Pinpoint the cell where the given text exists, returning its (x, y) midpoint coordinate. 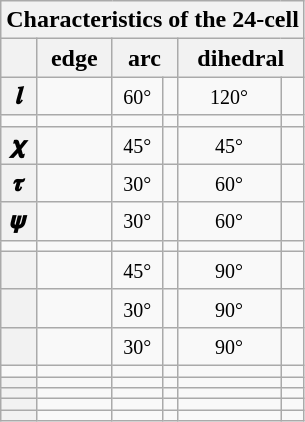
arc (144, 58)
Characteristics of the 24-cell (153, 20)
𝟁 (19, 221)
𝟀 (19, 145)
edge (74, 58)
𝝉 (19, 183)
𝒍 (19, 96)
120° (229, 96)
dihedral (240, 58)
